From the cell containing the given text, extract its center point as [X, Y] coordinate. 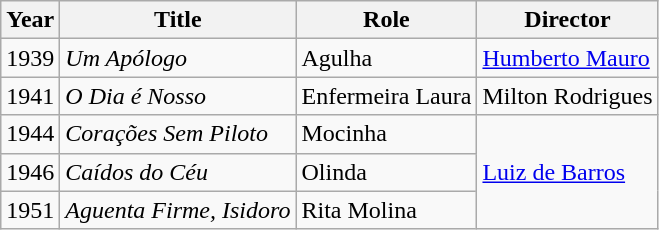
1944 [30, 134]
Caídos do Céu [178, 172]
Enfermeira Laura [386, 96]
O Dia é Nosso [178, 96]
1941 [30, 96]
1946 [30, 172]
Corações Sem Piloto [178, 134]
Milton Rodrigues [568, 96]
Rita Molina [386, 210]
Aguenta Firme, Isidoro [178, 210]
Luiz de Barros [568, 172]
Mocinha [386, 134]
Role [386, 20]
Title [178, 20]
Year [30, 20]
1939 [30, 58]
Humberto Mauro [568, 58]
Agulha [386, 58]
1951 [30, 210]
Director [568, 20]
Um Apólogo [178, 58]
Olinda [386, 172]
